From the cell containing the given text, extract its center point as [X, Y] coordinate. 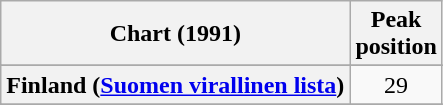
Peakposition [396, 34]
29 [396, 85]
Chart (1991) [176, 34]
Finland (Suomen virallinen lista) [176, 85]
